Capture the cell that displays the provided text and extract its (x, y) central coordinate. 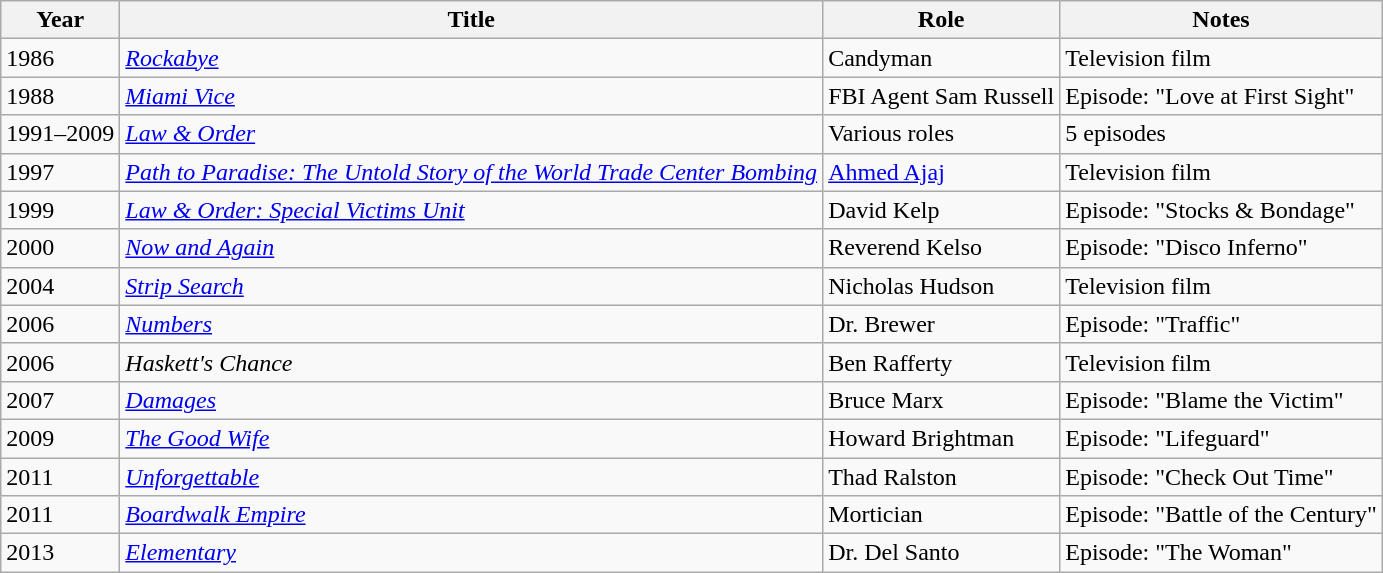
2004 (60, 286)
Reverend Kelso (942, 248)
Bruce Marx (942, 400)
Dr. Del Santo (942, 553)
Nicholas Hudson (942, 286)
Howard Brightman (942, 438)
Miami Vice (472, 96)
Episode: "Stocks & Bondage" (1222, 210)
Candyman (942, 58)
Strip Search (472, 286)
5 episodes (1222, 134)
2007 (60, 400)
2000 (60, 248)
1991–2009 (60, 134)
Law & Order (472, 134)
Episode: "Lifeguard" (1222, 438)
Episode: "Love at First Sight" (1222, 96)
Rockabye (472, 58)
Law & Order: Special Victims Unit (472, 210)
David Kelp (942, 210)
Notes (1222, 20)
Episode: "Battle of the Century" (1222, 515)
Boardwalk Empire (472, 515)
2013 (60, 553)
Ahmed Ajaj (942, 172)
Episode: "Disco Inferno" (1222, 248)
Dr. Brewer (942, 324)
FBI Agent Sam Russell (942, 96)
1988 (60, 96)
Unforgettable (472, 477)
Path to Paradise: The Untold Story of the World Trade Center Bombing (472, 172)
Now and Again (472, 248)
Haskett's Chance (472, 362)
Thad Ralston (942, 477)
Numbers (472, 324)
Elementary (472, 553)
Damages (472, 400)
The Good Wife (472, 438)
Role (942, 20)
Episode: "Blame the Victim" (1222, 400)
Title (472, 20)
Year (60, 20)
Various roles (942, 134)
1999 (60, 210)
Episode: "Traffic" (1222, 324)
Mortician (942, 515)
1986 (60, 58)
1997 (60, 172)
2009 (60, 438)
Episode: "Check Out Time" (1222, 477)
Ben Rafferty (942, 362)
Episode: "The Woman" (1222, 553)
